Identify which cell holds the provided text, then report its (X, Y) central coordinate. 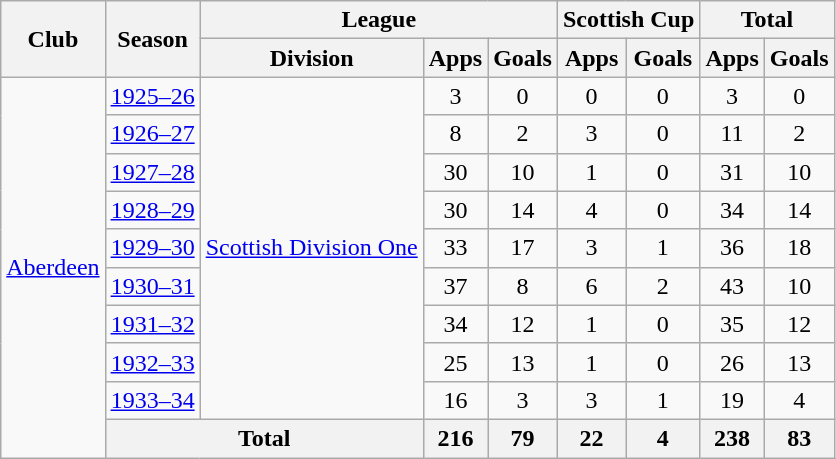
26 (732, 362)
1931–32 (152, 324)
Season (152, 39)
1928–29 (152, 210)
33 (455, 248)
Scottish Cup (628, 20)
79 (523, 438)
83 (799, 438)
Division (312, 58)
1932–33 (152, 362)
Scottish Division One (312, 248)
17 (523, 248)
6 (591, 286)
22 (591, 438)
Club (53, 39)
37 (455, 286)
Aberdeen (53, 268)
1930–31 (152, 286)
1927–28 (152, 172)
238 (732, 438)
16 (455, 400)
36 (732, 248)
1929–30 (152, 248)
35 (732, 324)
18 (799, 248)
25 (455, 362)
League (378, 20)
216 (455, 438)
19 (732, 400)
1925–26 (152, 96)
11 (732, 134)
1926–27 (152, 134)
31 (732, 172)
1933–34 (152, 400)
43 (732, 286)
